Scan for the cell matching the given text and deliver its [x, y] coordinate at center. 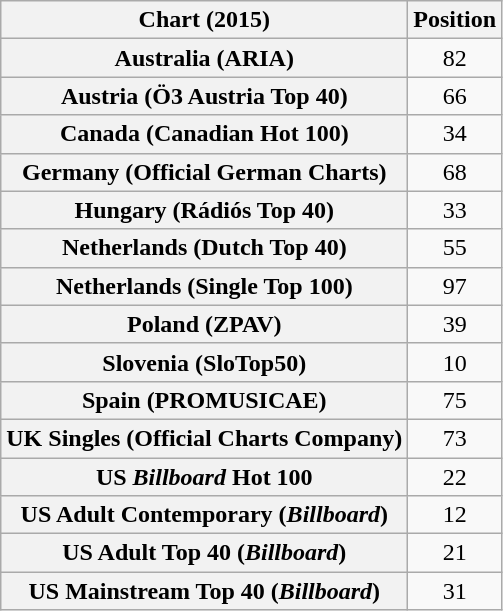
22 [455, 477]
Austria (Ö3 Austria Top 40) [204, 96]
97 [455, 286]
US Billboard Hot 100 [204, 477]
Position [455, 20]
Hungary (Rádiós Top 40) [204, 210]
82 [455, 58]
10 [455, 362]
75 [455, 400]
Canada (Canadian Hot 100) [204, 134]
33 [455, 210]
US Mainstream Top 40 (Billboard) [204, 591]
US Adult Top 40 (Billboard) [204, 553]
Chart (2015) [204, 20]
39 [455, 324]
55 [455, 248]
34 [455, 134]
68 [455, 172]
Netherlands (Single Top 100) [204, 286]
Australia (ARIA) [204, 58]
UK Singles (Official Charts Company) [204, 438]
Slovenia (SloTop50) [204, 362]
12 [455, 515]
21 [455, 553]
31 [455, 591]
Spain (PROMUSICAE) [204, 400]
Poland (ZPAV) [204, 324]
66 [455, 96]
Netherlands (Dutch Top 40) [204, 248]
US Adult Contemporary (Billboard) [204, 515]
Germany (Official German Charts) [204, 172]
73 [455, 438]
